For the text-containing cell, return its midpoint in (X, Y) coordinate format. 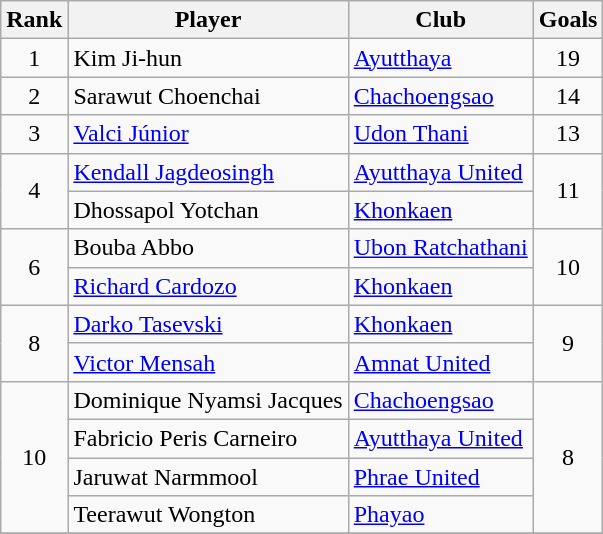
19 (568, 58)
Kendall Jagdeosingh (208, 172)
Fabricio Peris Carneiro (208, 438)
Club (440, 20)
Richard Cardozo (208, 286)
4 (34, 191)
Ayutthaya (440, 58)
Goals (568, 20)
11 (568, 191)
13 (568, 134)
Player (208, 20)
Phayao (440, 515)
Darko Tasevski (208, 324)
1 (34, 58)
Teerawut Wongton (208, 515)
Kim Ji-hun (208, 58)
Dominique Nyamsi Jacques (208, 400)
Amnat United (440, 362)
Bouba Abbo (208, 248)
Victor Mensah (208, 362)
3 (34, 134)
14 (568, 96)
Phrae United (440, 477)
Dhossapol Yotchan (208, 210)
Valci Júnior (208, 134)
2 (34, 96)
Udon Thani (440, 134)
Rank (34, 20)
Jaruwat Narmmool (208, 477)
Ubon Ratchathani (440, 248)
6 (34, 267)
Sarawut Choenchai (208, 96)
9 (568, 343)
